For the text-containing cell, return its midpoint in [X, Y] coordinate format. 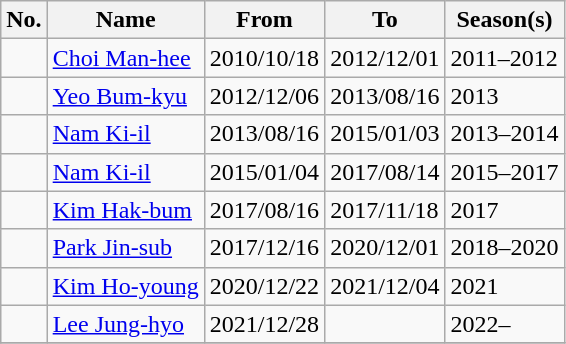
2021/12/04 [385, 286]
2010/10/18 [264, 58]
Park Jin-sub [126, 248]
2017/11/18 [385, 210]
Kim Ho-young [126, 286]
2020/12/22 [264, 286]
2017 [504, 210]
Kim Hak-bum [126, 210]
2015/01/03 [385, 134]
Season(s) [504, 20]
2015/01/04 [264, 172]
2020/12/01 [385, 248]
2017/12/16 [264, 248]
2013 [504, 96]
Name [126, 20]
2018–2020 [504, 248]
2012/12/06 [264, 96]
Choi Man-hee [126, 58]
From [264, 20]
2021 [504, 286]
2012/12/01 [385, 58]
2017/08/16 [264, 210]
Yeo Bum-kyu [126, 96]
2022– [504, 324]
2015–2017 [504, 172]
2017/08/14 [385, 172]
2011–2012 [504, 58]
No. [24, 20]
2021/12/28 [264, 324]
To [385, 20]
2013–2014 [504, 134]
Lee Jung-hyo [126, 324]
